Identify which cell holds the provided text, then report its (X, Y) central coordinate. 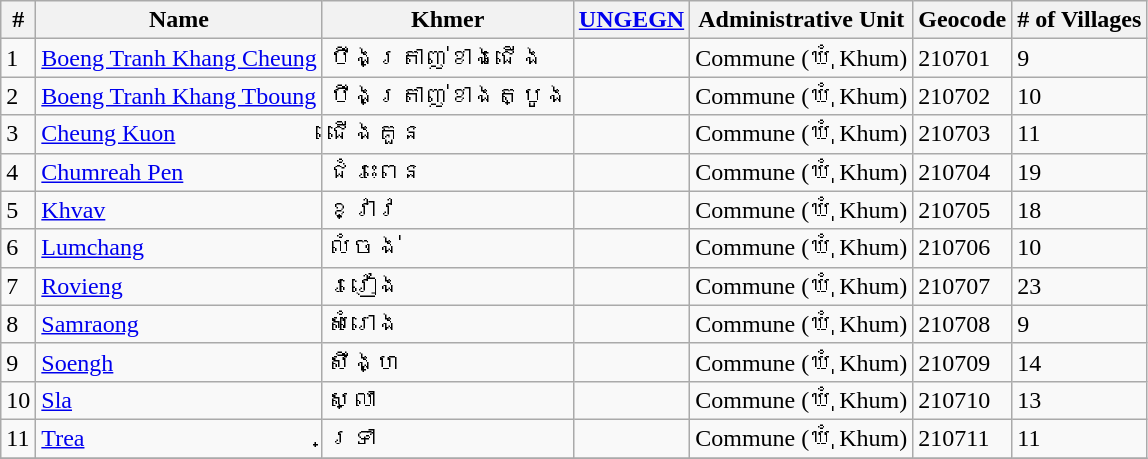
Soengh (179, 362)
6 (18, 248)
210704 (962, 172)
Sla (179, 400)
ខ្វាវ (448, 210)
សឹង្ហ (448, 362)
7 (18, 286)
Rovieng (179, 286)
Name (179, 20)
ទ្រា (448, 438)
Samraong (179, 324)
19 (1080, 172)
Trea (179, 438)
បឹងត្រាញ់ខាងជើង (448, 58)
210709 (962, 362)
13 (1080, 400)
Administrative Unit (802, 20)
Geocode (962, 20)
4 (18, 172)
210707 (962, 286)
ជំរះពេន (448, 172)
210703 (962, 134)
# of Villages (1080, 20)
23 (1080, 286)
Lumchang (179, 248)
ជើងគួន (448, 134)
Boeng Tranh Khang Tboung (179, 96)
រវៀង (448, 286)
210701 (962, 58)
8 (18, 324)
Khmer (448, 20)
Cheung Kuon (179, 134)
Khvav (179, 210)
UNGEGN (631, 20)
សំរោង (448, 324)
# (18, 20)
Chumreah Pen (179, 172)
ស្លា (448, 400)
210710 (962, 400)
210705 (962, 210)
បឹងត្រាញ់ខាងត្បូង (448, 96)
210706 (962, 248)
3 (18, 134)
1 (18, 58)
5 (18, 210)
លំចង់ (448, 248)
210702 (962, 96)
2 (18, 96)
210708 (962, 324)
18 (1080, 210)
Boeng Tranh Khang Cheung (179, 58)
14 (1080, 362)
210711 (962, 438)
